Return (X, Y) of the center of cell containing provided text 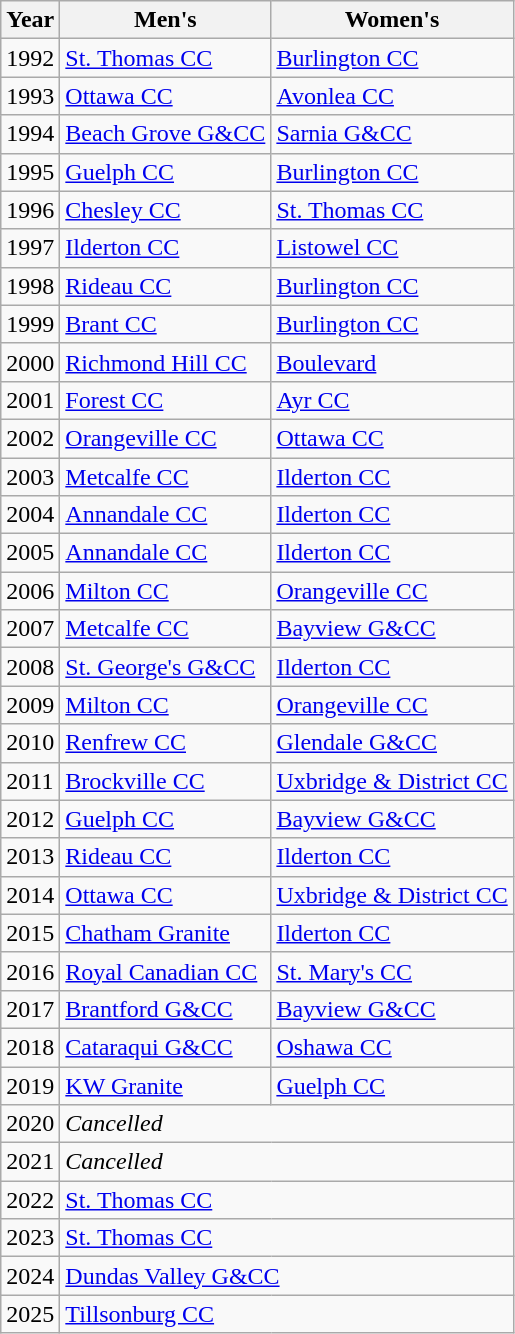
Glendale G&CC (392, 743)
Beach Grove G&CC (166, 134)
2012 (30, 819)
2002 (30, 438)
2022 (30, 1200)
Royal Canadian CC (166, 971)
Richmond Hill CC (166, 362)
2021 (30, 1162)
Women's (392, 20)
Year (30, 20)
1993 (30, 96)
Dundas Valley G&CC (286, 1276)
2024 (30, 1276)
Forest CC (166, 400)
2003 (30, 477)
Oshawa CC (392, 1047)
Ayr CC (392, 400)
2025 (30, 1314)
2005 (30, 553)
2004 (30, 515)
1992 (30, 58)
Brant CC (166, 324)
2015 (30, 933)
1999 (30, 324)
Chatham Granite (166, 933)
2009 (30, 705)
Cataraqui G&CC (166, 1047)
2020 (30, 1124)
Renfrew CC (166, 743)
Chesley CC (166, 210)
1997 (30, 248)
Avonlea CC (392, 96)
1998 (30, 286)
Brantford G&CC (166, 1009)
2008 (30, 667)
St. Mary's CC (392, 971)
2016 (30, 971)
St. George's G&CC (166, 667)
Men's (166, 20)
2007 (30, 629)
2011 (30, 781)
2013 (30, 857)
2017 (30, 1009)
KW Granite (166, 1085)
2000 (30, 362)
2001 (30, 400)
2018 (30, 1047)
2014 (30, 895)
2010 (30, 743)
Tillsonburg CC (286, 1314)
Listowel CC (392, 248)
1996 (30, 210)
2006 (30, 591)
2019 (30, 1085)
1995 (30, 172)
2023 (30, 1238)
Boulevard (392, 362)
1994 (30, 134)
Brockville CC (166, 781)
Sarnia G&CC (392, 134)
